Identify which cell holds the provided text, then report its [X, Y] central coordinate. 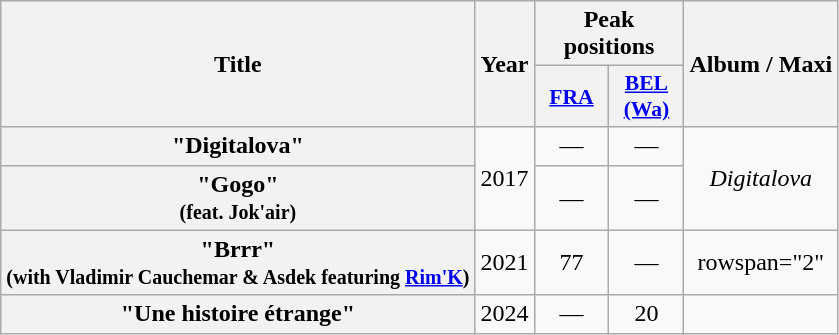
Digitalova [761, 178]
"Brrr"(with Vladimir Cauchemar & Asdek featuring Rim'K) [238, 262]
"Digitalova" [238, 146]
Year [504, 64]
2021 [504, 262]
BEL (Wa) [646, 96]
2024 [504, 314]
Title [238, 64]
rowspan="2" [761, 262]
Peak positions [609, 34]
"Gogo"(feat. Jok'air) [238, 198]
Album / Maxi [761, 64]
77 [572, 262]
2017 [504, 178]
FRA [572, 96]
20 [646, 314]
"Une histoire étrange" [238, 314]
